Scan for the cell matching the given text and deliver its (x, y) coordinate at center. 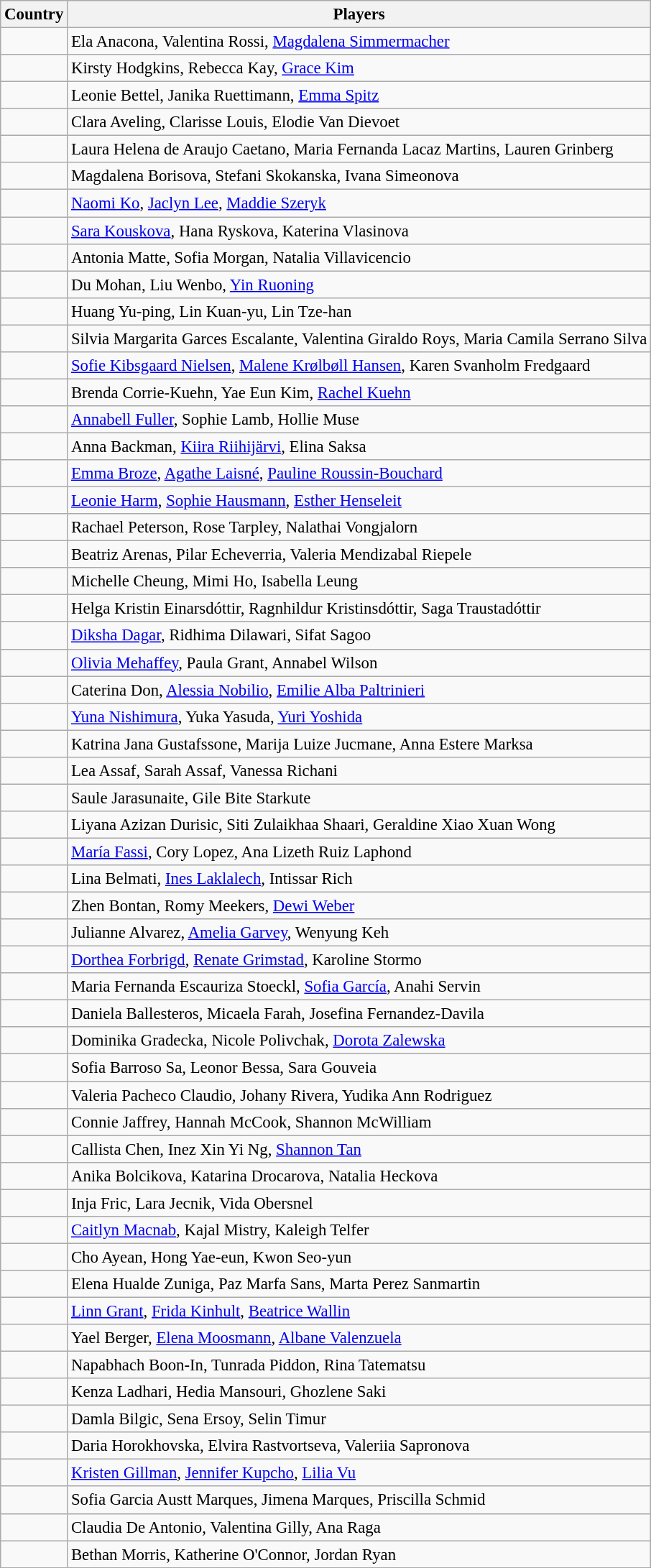
Zhen Bontan, Romy Meekers, Dewi Weber (359, 906)
Liyana Azizan Durisic, Siti Zulaikhaa Shaari, Geraldine Xiao Xuan Wong (359, 825)
Olivia Mehaffey, Paula Grant, Annabel Wilson (359, 663)
Clara Aveling, Clarisse Louis, Elodie Van Dievoet (359, 122)
Naomi Ko, Jaclyn Lee, Maddie Szeryk (359, 203)
Lina Belmati, Ines Laklalech, Intissar Rich (359, 879)
Silvia Margarita Garces Escalante, Valentina Giraldo Roys, Maria Camila Serrano Silva (359, 338)
Sofia Garcia Austt Marques, Jimena Marques, Priscilla Schmid (359, 1500)
Bethan Morris, Katherine O'Connor, Jordan Ryan (359, 1554)
Connie Jaffrey, Hannah McCook, Shannon McWilliam (359, 1122)
Rachael Peterson, Rose Tarpley, Nalathai Vongjalorn (359, 527)
Anika Bolcikova, Katarina Drocarova, Natalia Heckova (359, 1176)
Yael Berger, Elena Moosmann, Albane Valenzuela (359, 1338)
Julianne Alvarez, Amelia Garvey, Wenyung Keh (359, 933)
Dominika Gradecka, Nicole Polivchak, Dorota Zalewska (359, 1041)
Claudia De Antonio, Valentina Gilly, Ana Raga (359, 1527)
Inja Fric, Lara Jecnik, Vida Obersnel (359, 1203)
Beatriz Arenas, Pilar Echeverria, Valeria Mendizabal Riepele (359, 555)
Katrina Jana Gustafssone, Marija Luize Jucmane, Anna Estere Marksa (359, 744)
Ela Anacona, Valentina Rossi, Magdalena Simmermacher (359, 42)
Dorthea Forbrigd, Renate Grimstad, Karoline Stormo (359, 960)
Maria Fernanda Escauriza Stoeckl, Sofia García, Anahi Servin (359, 987)
Antonia Matte, Sofia Morgan, Natalia Villavicencio (359, 257)
Huang Yu-ping, Lin Kuan-yu, Lin Tze-han (359, 311)
Brenda Corrie-Kuehn, Yae Eun Kim, Rachel Kuehn (359, 392)
Leonie Harm, Sophie Hausmann, Esther Henseleit (359, 501)
Napabhach Boon-In, Tunrada Piddon, Rina Tatematsu (359, 1365)
Caitlyn Macnab, Kajal Mistry, Kaleigh Telfer (359, 1230)
Michelle Cheung, Mimi Ho, Isabella Leung (359, 581)
Kristen Gillman, Jennifer Kupcho, Lilia Vu (359, 1473)
Sofie Kibsgaard Nielsen, Malene Krølbøll Hansen, Karen Svanholm Fredgaard (359, 366)
Helga Kristin Einarsdóttir, Ragnhildur Kristinsdóttir, Saga Traustadóttir (359, 609)
Kirsty Hodgkins, Rebecca Kay, Grace Kim (359, 68)
Du Mohan, Liu Wenbo, Yin Ruoning (359, 285)
Leonie Bettel, Janika Ruettimann, Emma Spitz (359, 96)
Players (359, 14)
Linn Grant, Frida Kinhult, Beatrice Wallin (359, 1311)
Yuna Nishimura, Yuka Yasuda, Yuri Yoshida (359, 716)
Daniela Ballesteros, Micaela Farah, Josefina Fernandez-Davila (359, 1014)
Lea Assaf, Sarah Assaf, Vanessa Richani (359, 771)
Sofia Barroso Sa, Leonor Bessa, Sara Gouveia (359, 1068)
Caterina Don, Alessia Nobilio, Emilie Alba Paltrinieri (359, 690)
Magdalena Borisova, Stefani Skokanska, Ivana Simeonova (359, 176)
Emma Broze, Agathe Laisné, Pauline Roussin-Bouchard (359, 474)
Valeria Pacheco Claudio, Johany Rivera, Yudika Ann Rodriguez (359, 1095)
Sara Kouskova, Hana Ryskova, Katerina Vlasinova (359, 231)
Callista Chen, Inez Xin Yi Ng, Shannon Tan (359, 1149)
Anna Backman, Kiira Riihijärvi, Elina Saksa (359, 446)
Saule Jarasunaite, Gile Bite Starkute (359, 798)
Cho Ayean, Hong Yae-eun, Kwon Seo-yun (359, 1257)
Annabell Fuller, Sophie Lamb, Hollie Muse (359, 420)
Elena Hualde Zuniga, Paz Marfa Sans, Marta Perez Sanmartin (359, 1284)
Kenza Ladhari, Hedia Mansouri, Ghozlene Saki (359, 1392)
María Fassi, Cory Lopez, Ana Lizeth Ruiz Laphond (359, 852)
Laura Helena de Araujo Caetano, Maria Fernanda Lacaz Martins, Lauren Grinberg (359, 149)
Country (34, 14)
Damla Bilgic, Sena Ersoy, Selin Timur (359, 1419)
Daria Horokhovska, Elvira Rastvortseva, Valeriia Sapronova (359, 1446)
Diksha Dagar, Ridhima Dilawari, Sifat Sagoo (359, 636)
